Find where the given text appears and provide that cell's center as (X, Y) coordinate. 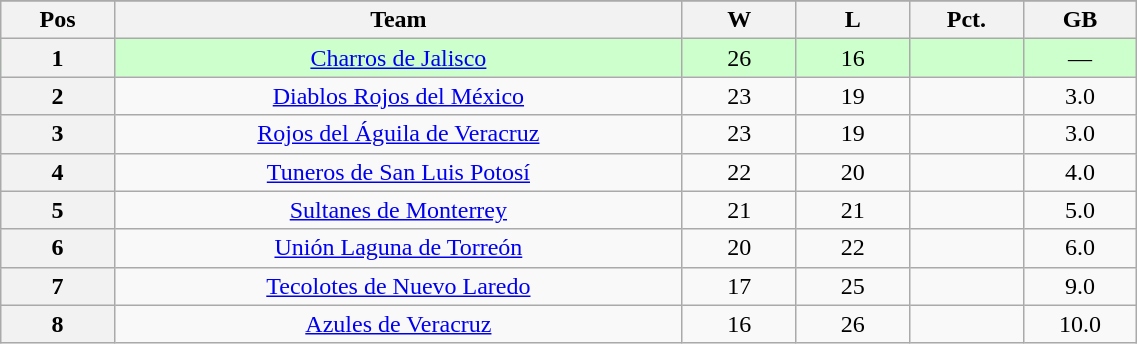
4 (58, 172)
— (1080, 58)
Pos (58, 20)
Rojos del Águila de Veracruz (398, 134)
2 (58, 96)
5.0 (1080, 210)
8 (58, 324)
Sultanes de Monterrey (398, 210)
10.0 (1080, 324)
Unión Laguna de Torreón (398, 248)
Pct. (967, 20)
25 (853, 286)
L (853, 20)
Azules de Veracruz (398, 324)
1 (58, 58)
GB (1080, 20)
W (739, 20)
Tuneros de San Luis Potosí (398, 172)
9.0 (1080, 286)
Team (398, 20)
7 (58, 286)
4.0 (1080, 172)
5 (58, 210)
Diablos Rojos del México (398, 96)
Tecolotes de Nuevo Laredo (398, 286)
17 (739, 286)
Charros de Jalisco (398, 58)
3 (58, 134)
6 (58, 248)
6.0 (1080, 248)
